Provide the (x, y) coordinate of the cell's center where the given text is located.  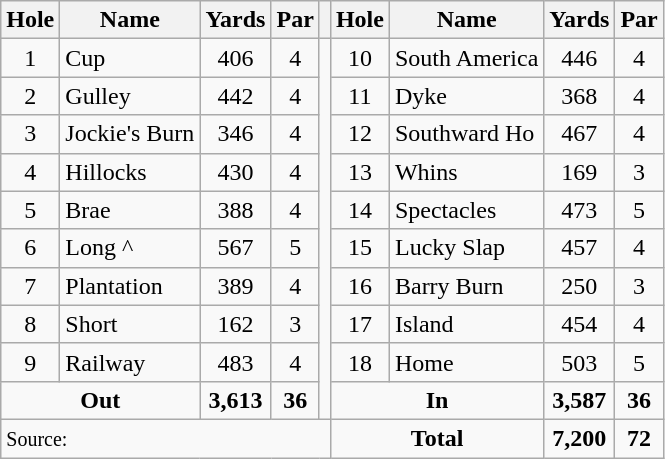
454 (580, 324)
3,613 (236, 400)
16 (360, 286)
Dyke (466, 96)
14 (360, 210)
567 (236, 248)
11 (360, 96)
Gulley (130, 96)
Spectacles (466, 210)
Brae (130, 210)
430 (236, 172)
Cup (130, 58)
368 (580, 96)
15 (360, 248)
Southward Ho (466, 134)
10 (360, 58)
17 (360, 324)
346 (236, 134)
Jockie's Burn (130, 134)
Island (466, 324)
Source: (166, 438)
In (436, 400)
South America (466, 58)
Lucky Slap (466, 248)
483 (236, 362)
Plantation (130, 286)
8 (30, 324)
Railway (130, 362)
13 (360, 172)
162 (236, 324)
6 (30, 248)
Barry Burn (466, 286)
250 (580, 286)
457 (580, 248)
Hillocks (130, 172)
Long ^ (130, 248)
Short (130, 324)
12 (360, 134)
Whins (466, 172)
467 (580, 134)
169 (580, 172)
3,587 (580, 400)
1 (30, 58)
442 (236, 96)
7,200 (580, 438)
7 (30, 286)
406 (236, 58)
503 (580, 362)
18 (360, 362)
Total (436, 438)
Home (466, 362)
446 (580, 58)
72 (639, 438)
389 (236, 286)
Out (100, 400)
388 (236, 210)
9 (30, 362)
2 (30, 96)
473 (580, 210)
